Extract the [X, Y] coordinate from the center of the cell holding the provided text.  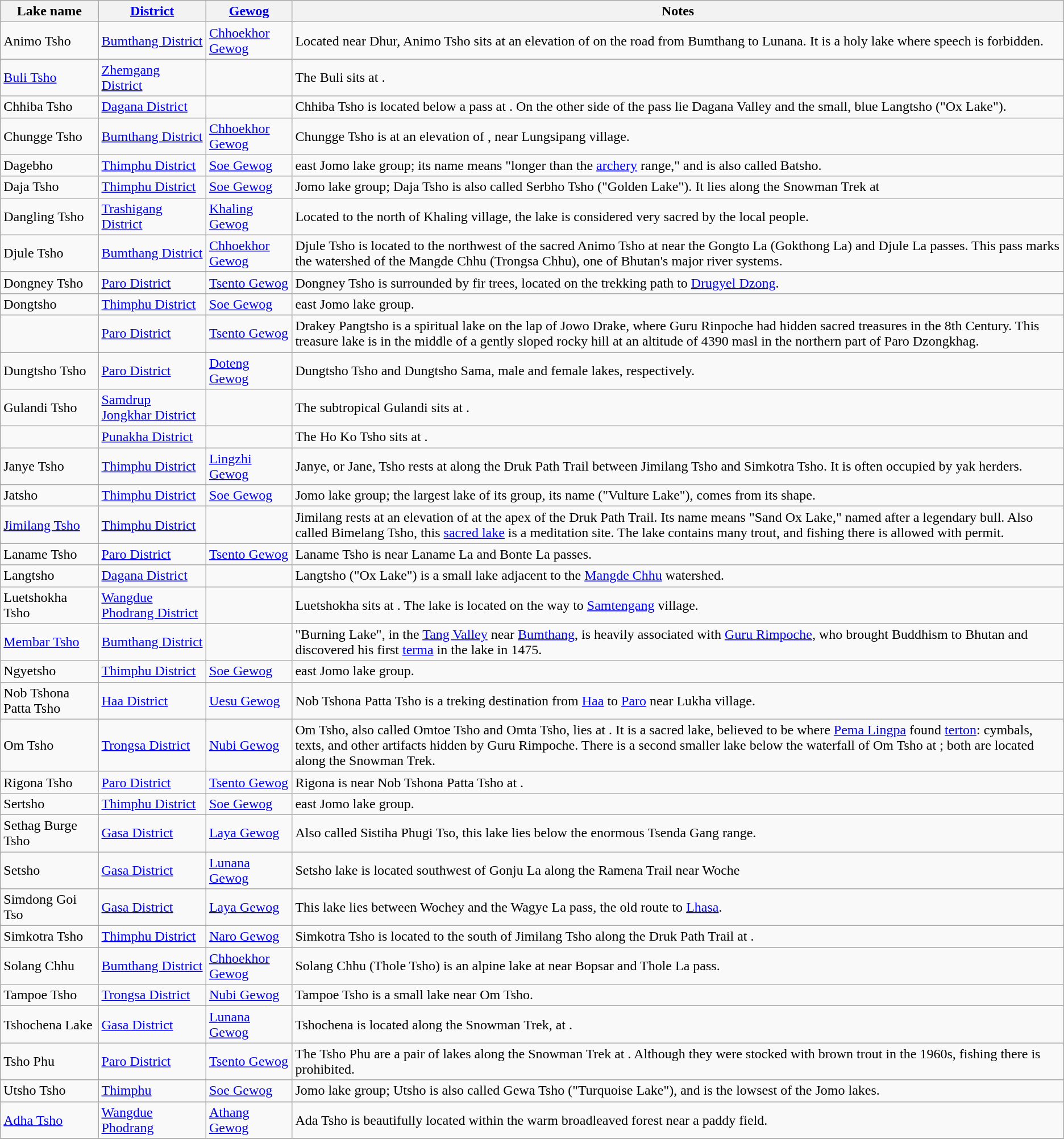
Dangling Tsho [49, 216]
Daja Tsho [49, 187]
The subtropical Gulandi sits at . [678, 408]
Laname Tsho is near Laname La and Bonte La passes. [678, 554]
Jomo lake group; Daja Tsho is also called Serbho Tsho ("Golden Lake"). It lies along the Snowman Trek at [678, 187]
Located to the north of Khaling village, the lake is considered very sacred by the local people. [678, 216]
Thimphu [152, 1091]
Langtsho ("Ox Lake") is a small lake adjacent to the Mangde Chhu watershed. [678, 576]
Tampoe Tsho is a small lake near Om Tsho. [678, 995]
Dungtsho Tsho and Dungtsho Sama, male and female lakes, respectively. [678, 371]
Tsho Phu [49, 1062]
Nob Tshona Patta Tsho [49, 700]
Punakha District [152, 437]
Doteng Gewog [249, 371]
Dongney Tsho [49, 282]
Janye, or Jane, Tsho rests at along the Druk Path Trail between Jimilang Tsho and Simkotra Tsho. It is often occupied by yak herders. [678, 466]
Luetshokha Tsho [49, 605]
Dongney Tsho is surrounded by fir trees, located on the trekking path to Drugyel Dzong. [678, 282]
Rigona Tsho [49, 782]
Khaling Gewog [249, 216]
Sertsho [49, 804]
Setsho lake is located southwest of Gonju La along the Ramena Trail near Woche [678, 870]
Tampoe Tsho [49, 995]
Buli Tsho [49, 77]
Dongtsho [49, 304]
Luetshokha sits at . The lake is located on the way to Samtengang village. [678, 605]
Rigona is near Nob Tshona Patta Tsho at . [678, 782]
Jimilang Tsho [49, 525]
Utsho Tsho [49, 1091]
Dungtsho Tsho [49, 371]
Lingzhi Gewog [249, 466]
The Ho Ko Tsho sits at . [678, 437]
Animo Tsho [49, 41]
Simkotra Tsho [49, 937]
Langtsho [49, 576]
east Jomo lake group; its name means "longer than the archery range," and is also called Batsho. [678, 165]
The Tsho Phu are a pair of lakes along the Snowman Trek at . Although they were stocked with brown trout in the 1960s, fishing there is prohibited. [678, 1062]
Sethag Burge Tsho [49, 833]
Nob Tshona Patta Tsho is a treking destination from Haa to Paro near Lukha village. [678, 700]
Chungge Tsho is at an elevation of , near Lungsipang village. [678, 136]
This lake lies between Wochey and the Wagye La pass, the old route to Lhasa. [678, 907]
Ada Tsho is beautifully located within the warm broadleaved forest near a paddy field. [678, 1120]
Jatsho [49, 496]
Dagebho [49, 165]
Also called Sistiha Phugi Tso, this lake lies below the enormous Tsenda Gang range. [678, 833]
Athang Gewog [249, 1120]
Notes [678, 11]
Gewog [249, 11]
Jomo lake group; the largest lake of its group, its name ("Vulture Lake"), comes from its shape. [678, 496]
Chhiba Tsho is located below a pass at . On the other side of the pass lie Dagana Valley and the small, blue Langtsho ("Ox Lake"). [678, 107]
Chungge Tsho [49, 136]
Tshochena Lake [49, 1024]
Chhiba Tsho [49, 107]
Membar Tsho [49, 642]
Tshochena is located along the Snowman Trek, at . [678, 1024]
Simkotra Tsho is located to the south of Jimilang Tsho along the Druk Path Trail at . [678, 937]
Naro Gewog [249, 937]
Ngyetsho [49, 671]
Gulandi Tsho [49, 408]
The Buli sits at . [678, 77]
Adha Tsho [49, 1120]
Wangdue Phodrang District [152, 605]
Lake name [49, 11]
Janye Tsho [49, 466]
Haa District [152, 700]
District [152, 11]
Zhemgang District [152, 77]
Djule Tsho [49, 253]
Solang Chhu (Thole Tsho) is an alpine lake at near Bopsar and Thole La pass. [678, 966]
Wangdue Phodrang [152, 1120]
Trashigang District [152, 216]
Laname Tsho [49, 554]
Om Tsho [49, 745]
Setsho [49, 870]
Jomo lake group; Utsho is also called Gewa Tsho ("Turquoise Lake"), and is the lowsest of the Jomo lakes. [678, 1091]
Uesu Gewog [249, 700]
Samdrup Jongkhar District [152, 408]
Solang Chhu [49, 966]
Located near Dhur, Animo Tsho sits at an elevation of on the road from Bumthang to Lunana. It is a holy lake where speech is forbidden. [678, 41]
Simdong Goi Tso [49, 907]
